Determine the (X, Y) coordinate at the center of the cell enclosing the given text.  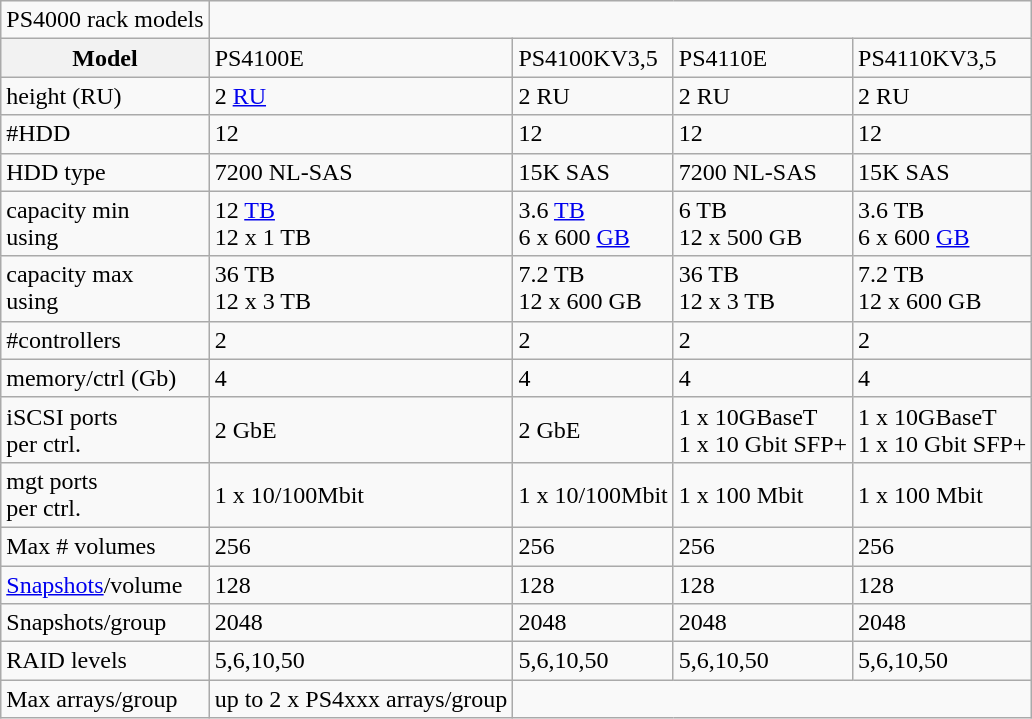
HDD type (105, 172)
mgt portsper ctrl. (105, 494)
iSCSI portsper ctrl. (105, 430)
#controllers (105, 340)
Max arrays/group (105, 699)
capacity maxusing (105, 288)
12 TB12 x 1 TB (361, 224)
PS4100KV3,5 (593, 58)
PS4100E (361, 58)
PS4000 rack models (105, 20)
PS4110KV3,5 (942, 58)
memory/ctrl (Gb) (105, 378)
Max # volumes (105, 546)
Snapshots/volume (105, 585)
RAID levels (105, 661)
capacity minusing (105, 224)
Model (105, 58)
PS4110E (762, 58)
up to 2 x PS4xxx arrays/group (361, 699)
height (RU) (105, 96)
6 TB12 x 500 GB (762, 224)
Snapshots/group (105, 623)
#HDD (105, 134)
